From the cell containing the given text, extract its center point as [x, y] coordinate. 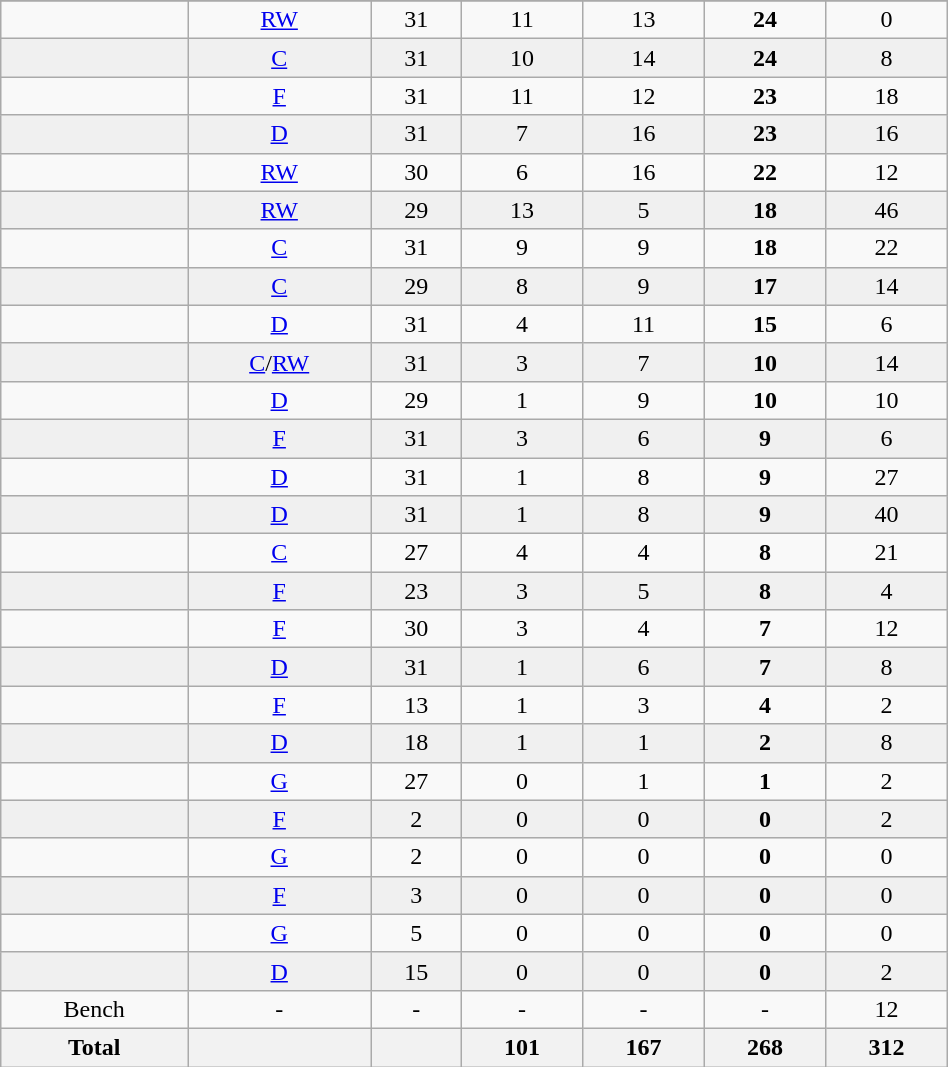
Total [94, 1047]
C/RW [280, 362]
40 [887, 515]
Bench [94, 1009]
312 [887, 1047]
167 [644, 1047]
101 [522, 1047]
46 [887, 210]
268 [764, 1047]
21 [887, 553]
17 [764, 286]
